Detect which cell encompasses the target text, then output its [X, Y] center coordinate. 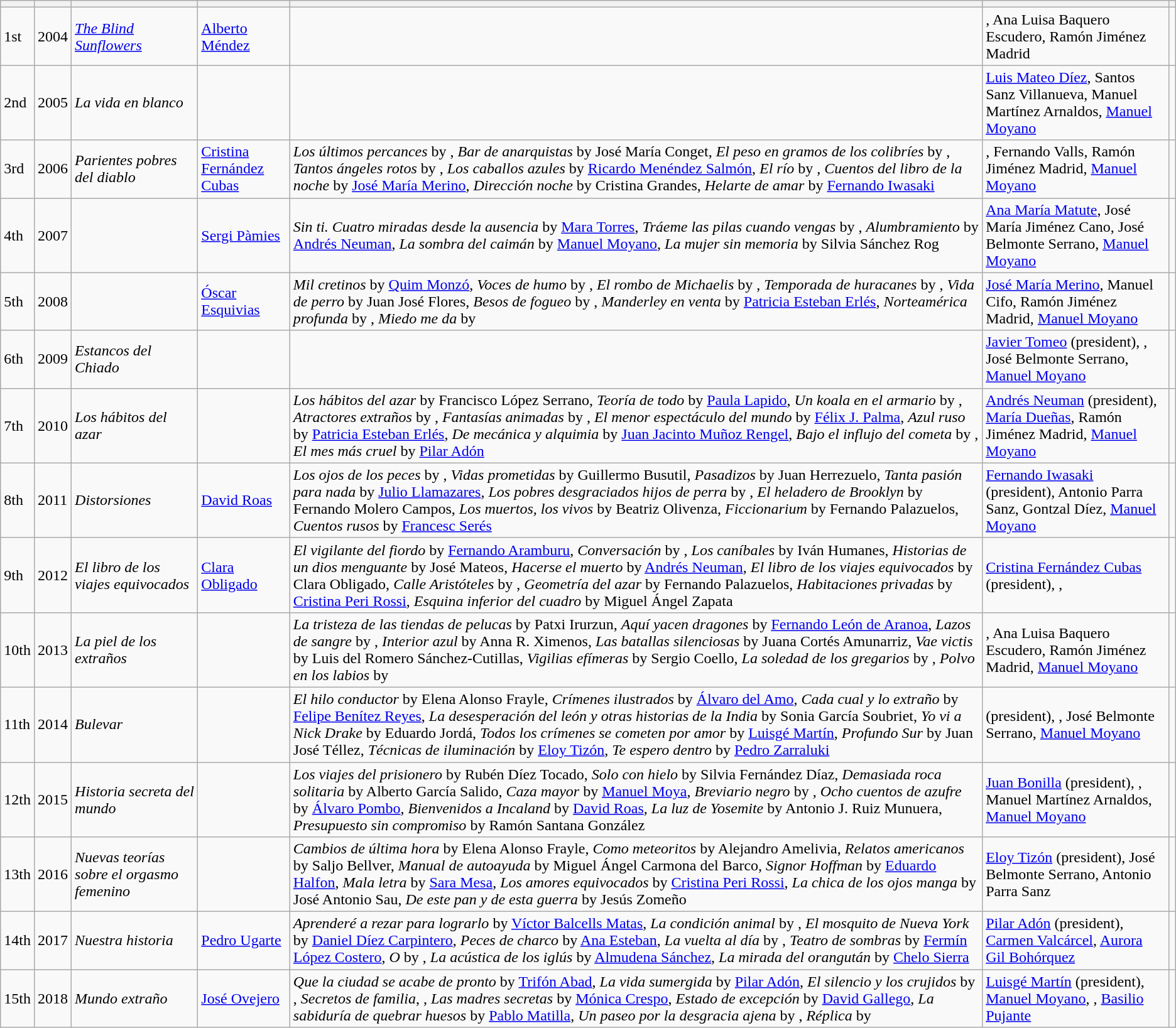
Luis Mateo Díez, Santos Sanz Villanueva, Manuel Martínez Arnaldos, Manuel Moyano [1075, 103]
7th [18, 426]
Óscar Esquivias [244, 301]
Historia secreta del mundo [134, 800]
2012 [53, 575]
2016 [53, 874]
Los hábitos del azar [134, 426]
La piel de los extraños [134, 649]
2008 [53, 301]
12th [18, 800]
2013 [53, 649]
Parientes pobres del diablo [134, 169]
4th [18, 235]
2006 [53, 169]
, Ana Luisa Baquero Escudero, Ramón Jiménez Madrid, Manuel Moyano [1075, 649]
10th [18, 649]
14th [18, 941]
2017 [53, 941]
Ana María Matute, José María Jiménez Cano, José Belmonte Serrano, Manuel Moyano [1075, 235]
Luisgé Martín (president), Manuel Moyano, , Basilio Pujante [1075, 998]
, Ana Luisa Baquero Escudero, Ramón Jiménez Madrid [1075, 36]
Pedro Ugarte [244, 941]
Juan Bonilla (president), , Manuel Martínez Arnaldos, Manuel Moyano [1075, 800]
The Blind Sunflowers [134, 36]
2009 [53, 359]
2007 [53, 235]
, Fernando Valls, Ramón Jiménez Madrid, Manuel Moyano [1075, 169]
3rd [18, 169]
2004 [53, 36]
Pilar Adón (president), Carmen Valcárcel, Aurora Gil Bohórquez [1075, 941]
Andrés Neuman (president), María Dueñas, Ramón Jiménez Madrid, Manuel Moyano [1075, 426]
2014 [53, 725]
Eloy Tizón (president), José Belmonte Serrano, Antonio Parra Sanz [1075, 874]
Sergi Pàmies [244, 235]
Mundo extraño [134, 998]
11th [18, 725]
15th [18, 998]
Fernando Iwasaki (president), Antonio Parra Sanz, Gontzal Díez, Manuel Moyano [1075, 500]
1st [18, 36]
13th [18, 874]
Estancos del Chiado [134, 359]
José María Merino, Manuel Cifo, Ramón Jiménez Madrid, Manuel Moyano [1075, 301]
2005 [53, 103]
2018 [53, 998]
Nuevas teorías sobre el orgasmo femenino [134, 874]
2015 [53, 800]
(president), , José Belmonte Serrano, Manuel Moyano [1075, 725]
2011 [53, 500]
La vida en blanco [134, 103]
Javier Tomeo (president), , José Belmonte Serrano, Manuel Moyano [1075, 359]
2010 [53, 426]
Clara Obligado [244, 575]
Bulevar [134, 725]
Cristina Fernández Cubas (president), , [1075, 575]
2nd [18, 103]
Alberto Méndez [244, 36]
5th [18, 301]
David Roas [244, 500]
Distorsiones [134, 500]
El libro de los viajes equivocados [134, 575]
Cristina Fernández Cubas [244, 169]
Nuestra historia [134, 941]
9th [18, 575]
6th [18, 359]
8th [18, 500]
José Ovejero [244, 998]
